From the cell containing the given text, extract its center point as [x, y] coordinate. 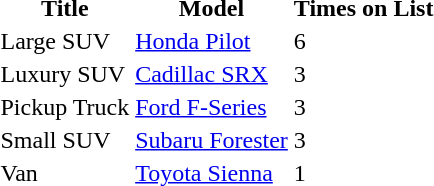
Cadillac SRX [212, 74]
Subaru Forester [212, 140]
Honda Pilot [212, 41]
Ford F-Series [212, 107]
